Determine the (x, y) coordinate at the center of the cell enclosing the given text.  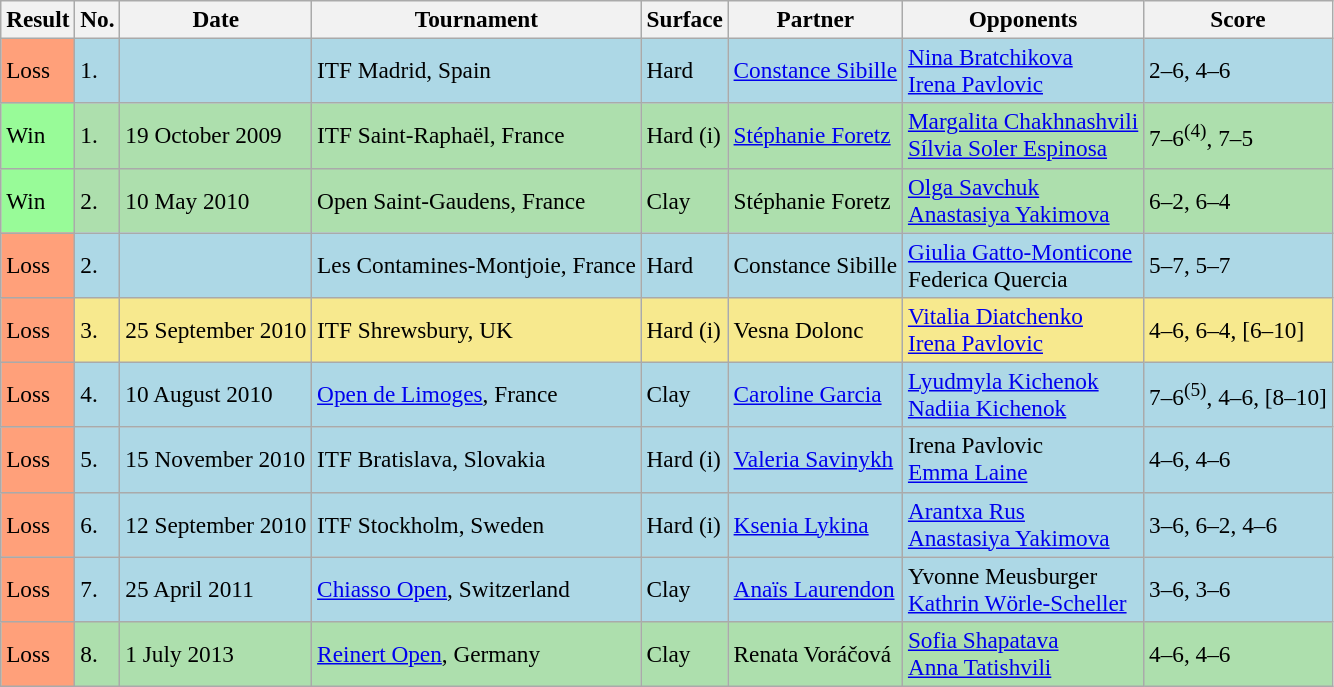
Tournament (476, 19)
5. (98, 460)
Nina Bratchikova Irena Pavlovic (1024, 70)
7–6(4), 7–5 (1238, 136)
Olga Savchuk Anastasiya Yakimova (1024, 200)
10 August 2010 (216, 394)
Caroline Garcia (815, 394)
7. (98, 588)
Sofia Shapatava Anna Tatishvili (1024, 654)
2–6, 4–6 (1238, 70)
Result (38, 19)
Margalita Chakhnashvili Sílvia Soler Espinosa (1024, 136)
6. (98, 524)
3. (98, 330)
Renata Voráčová (815, 654)
8. (98, 654)
25 April 2011 (216, 588)
Ksenia Lykina (815, 524)
ITF Madrid, Spain (476, 70)
Anaïs Laurendon (815, 588)
6–2, 6–4 (1238, 200)
1 July 2013 (216, 654)
Date (216, 19)
Opponents (1024, 19)
ITF Stockholm, Sweden (476, 524)
Lyudmyla Kichenok Nadiia Kichenok (1024, 394)
7–6(5), 4–6, [8–10] (1238, 394)
No. (98, 19)
19 October 2009 (216, 136)
25 September 2010 (216, 330)
Open Saint-Gaudens, France (476, 200)
4–6, 6–4, [6–10] (1238, 330)
Valeria Savinykh (815, 460)
ITF Bratislava, Slovakia (476, 460)
Vesna Dolonc (815, 330)
10 May 2010 (216, 200)
Giulia Gatto-Monticone Federica Quercia (1024, 264)
Surface (684, 19)
4. (98, 394)
ITF Shrewsbury, UK (476, 330)
ITF Saint-Raphaël, France (476, 136)
Yvonne Meusburger Kathrin Wörle-Scheller (1024, 588)
Chiasso Open, Switzerland (476, 588)
3–6, 6–2, 4–6 (1238, 524)
Les Contamines-Montjoie, France (476, 264)
Irena Pavlovic Emma Laine (1024, 460)
Arantxa Rus Anastasiya Yakimova (1024, 524)
3–6, 3–6 (1238, 588)
15 November 2010 (216, 460)
Score (1238, 19)
Partner (815, 19)
Open de Limoges, France (476, 394)
12 September 2010 (216, 524)
Vitalia Diatchenko Irena Pavlovic (1024, 330)
Reinert Open, Germany (476, 654)
5–7, 5–7 (1238, 264)
